Find where the given text appears and provide that cell's center as (x, y) coordinate. 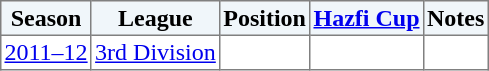
Season (46, 18)
Notes (456, 18)
Hazfi Cup (367, 18)
Position (265, 18)
League (155, 18)
3rd Division (155, 52)
2011–12 (46, 52)
